Provide the [X, Y] coordinate of the cell's center where the given text is located.  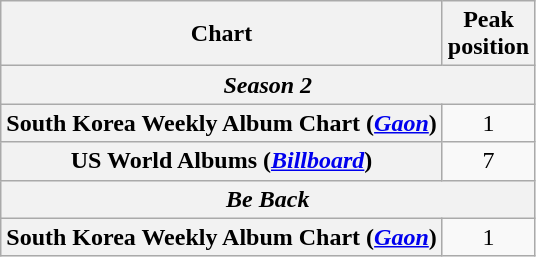
Peakposition [488, 34]
7 [488, 161]
Chart [222, 34]
Be Back [268, 199]
US World Albums (Billboard) [222, 161]
Season 2 [268, 85]
